Find where the given text appears and provide that cell's center as [X, Y] coordinate. 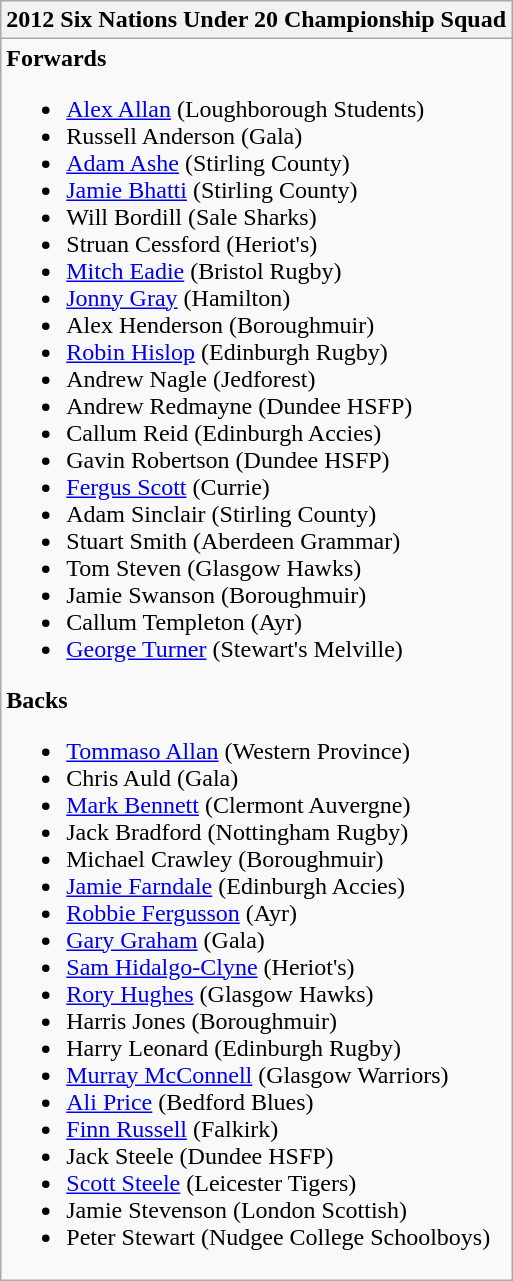
2012 Six Nations Under 20 Championship Squad [256, 20]
